Scan for the cell matching the given text and deliver its [x, y] coordinate at center. 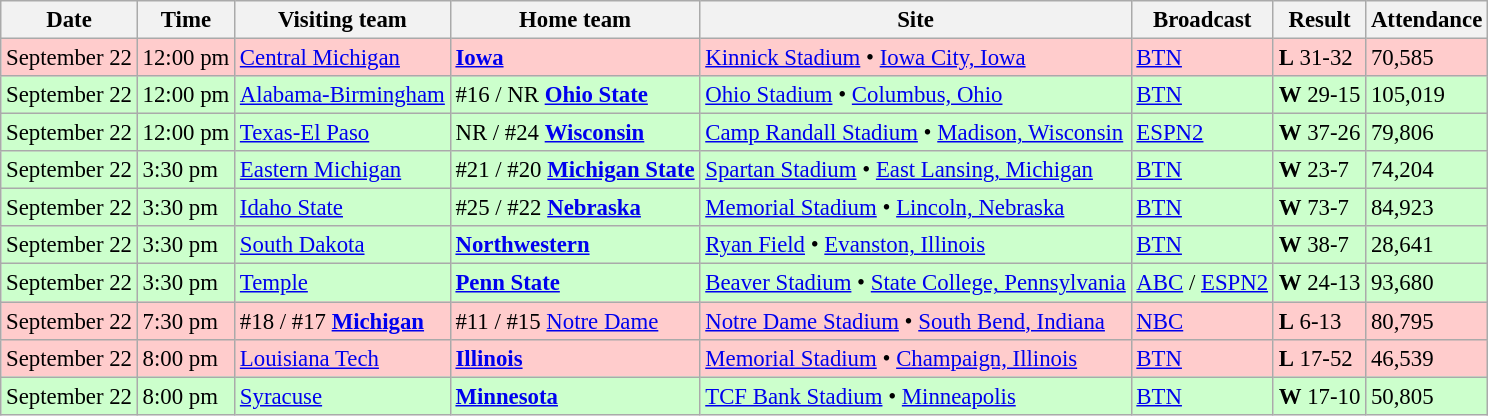
South Dakota [343, 245]
#18 / #17 Michigan [343, 321]
L 31-32 [1319, 58]
Northwestern [575, 245]
Iowa [575, 58]
Eastern Michigan [343, 170]
70,585 [1427, 58]
Time [186, 20]
L 17-52 [1319, 358]
Minnesota [575, 396]
Texas-El Paso [343, 133]
Broadcast [1202, 20]
ESPN2 [1202, 133]
#11 / #15 Notre Dame [575, 321]
#25 / #22 Nebraska [575, 208]
80,795 [1427, 321]
Illinois [575, 358]
74,204 [1427, 170]
Ohio Stadium • Columbus, Ohio [916, 95]
W 38-7 [1319, 245]
NBC [1202, 321]
#21 / #20 Michigan State [575, 170]
#16 / NR Ohio State [575, 95]
W 73-7 [1319, 208]
84,923 [1427, 208]
W 17-10 [1319, 396]
Spartan Stadium • East Lansing, Michigan [916, 170]
ABC / ESPN2 [1202, 283]
Beaver Stadium • State College, Pennsylvania [916, 283]
Temple [343, 283]
Central Michigan [343, 58]
46,539 [1427, 358]
7:30 pm [186, 321]
Alabama-Birmingham [343, 95]
Ryan Field • Evanston, Illinois [916, 245]
Memorial Stadium • Champaign, Illinois [916, 358]
NR / #24 Wisconsin [575, 133]
28,641 [1427, 245]
79,806 [1427, 133]
93,680 [1427, 283]
Site [916, 20]
Syracuse [343, 396]
Date [69, 20]
50,805 [1427, 396]
Penn State [575, 283]
Visiting team [343, 20]
Home team [575, 20]
Attendance [1427, 20]
Kinnick Stadium • Iowa City, Iowa [916, 58]
W 23-7 [1319, 170]
Memorial Stadium • Lincoln, Nebraska [916, 208]
Camp Randall Stadium • Madison, Wisconsin [916, 133]
Idaho State [343, 208]
W 29-15 [1319, 95]
W 37-26 [1319, 133]
Result [1319, 20]
L 6-13 [1319, 321]
W 24-13 [1319, 283]
Louisiana Tech [343, 358]
Notre Dame Stadium • South Bend, Indiana [916, 321]
TCF Bank Stadium • Minneapolis [916, 396]
105,019 [1427, 95]
